Return (x, y) of the center of cell containing provided text 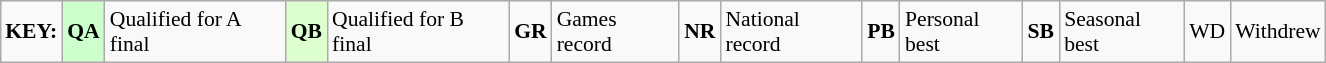
National record (791, 32)
Games record (616, 32)
PB (881, 32)
Seasonal best (1122, 32)
SB (1042, 32)
Qualified for B final (418, 32)
GR (530, 32)
Qualified for A final (196, 32)
Personal best (962, 32)
Withdrew (1278, 32)
QA (84, 32)
QB (306, 32)
WD (1207, 32)
NR (700, 32)
KEY: (31, 32)
